Determine the [X, Y] coordinate at the center of the cell enclosing the given text.  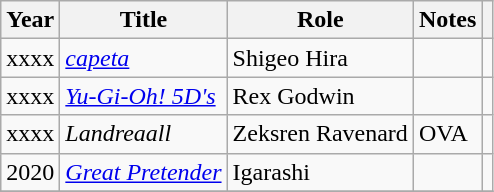
2020 [30, 172]
Igarashi [320, 172]
Title [144, 20]
Landreaall [144, 134]
OVA [447, 134]
Yu-Gi-Oh! 5D's [144, 96]
capeta [144, 58]
Role [320, 20]
Shigeo Hira [320, 58]
Year [30, 20]
Rex Godwin [320, 96]
Great Pretender [144, 172]
Notes [447, 20]
Zeksren Ravenard [320, 134]
